Identify which cell holds the provided text, then report its (x, y) central coordinate. 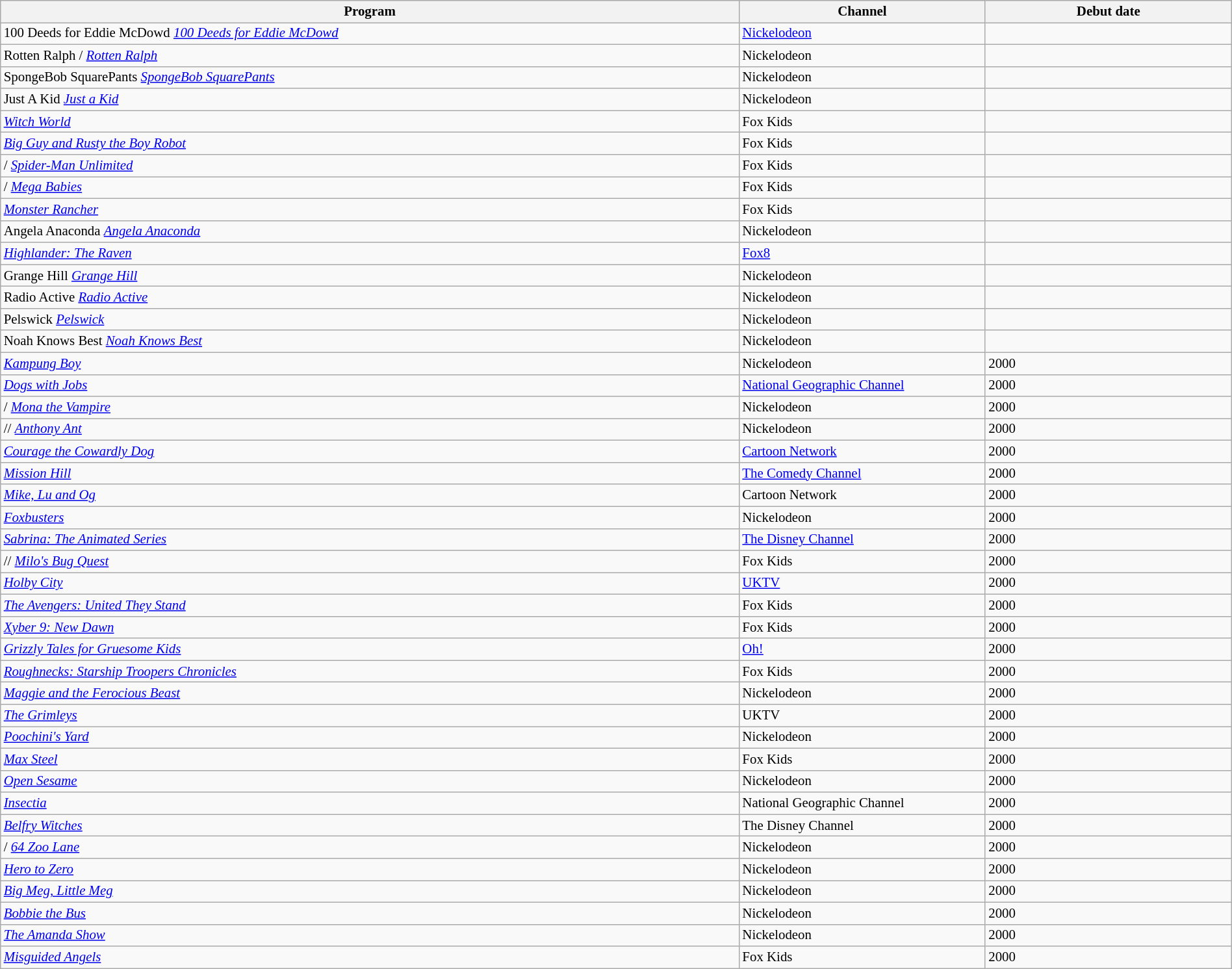
Pelswick Pelswick (370, 319)
Rotten Ralph / Rotten Ralph (370, 55)
Mike, Lu and Og (370, 495)
Radio Active Radio Active (370, 298)
Xyber 9: New Dawn (370, 627)
Misguided Angels (370, 957)
Roughnecks: Starship Troopers Chronicles (370, 671)
/ Spider-Man Unlimited (370, 166)
Just A Kid Just a Kid (370, 99)
Poochini's Yard (370, 738)
Courage the Cowardly Dog (370, 452)
Channel (862, 12)
Highlander: The Raven (370, 253)
The Amanda Show (370, 935)
Kampung Boy (370, 363)
Open Sesame (370, 781)
100 Deeds for Eddie McDowd 100 Deeds for Eddie McDowd (370, 33)
Angela Anaconda Angela Anaconda (370, 231)
The Avengers: United They Stand (370, 605)
/ Mega Babies (370, 187)
Big Meg, Little Meg (370, 891)
Witch World (370, 122)
// Anthony Ant (370, 430)
Max Steel (370, 759)
Mission Hill (370, 473)
Noah Knows Best Noah Knows Best (370, 341)
Program (370, 12)
Hero to Zero (370, 870)
Big Guy and Rusty the Boy Robot (370, 144)
Oh! (862, 649)
Monster Rancher (370, 209)
The Grimleys (370, 716)
Holby City (370, 584)
/ Mona the Vampire (370, 407)
Fox8 (862, 253)
Grizzly Tales for Gruesome Kids (370, 649)
SpongeBob SquarePants SpongeBob SquarePants (370, 77)
// Milo's Bug Quest (370, 562)
Sabrina: The Animated Series (370, 539)
The Comedy Channel (862, 473)
Grange Hill Grange Hill (370, 276)
Foxbusters (370, 517)
Belfry Witches (370, 825)
Debut date (1109, 12)
Maggie and the Ferocious Beast (370, 693)
/ 64 Zoo Lane (370, 847)
Bobbie the Bus (370, 913)
Insectia (370, 803)
Dogs with Jobs (370, 385)
